Search for the cell housing the specified text and yield its (X, Y) center coordinate. 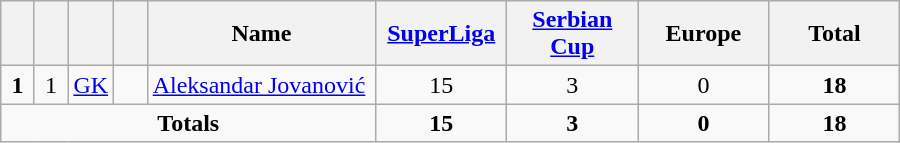
Europe (704, 34)
Total (834, 34)
SuperLiga (442, 34)
Serbian Cup (572, 34)
Aleksandar Jovanović (262, 85)
Name (262, 34)
GK (91, 85)
Totals (188, 123)
